Determine the [x, y] coordinate at the center of the cell enclosing the given text.  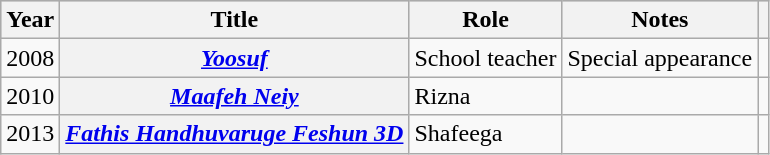
Yoosuf [234, 58]
2010 [30, 96]
Title [234, 20]
Notes [660, 20]
Role [486, 20]
2008 [30, 58]
Rizna [486, 96]
Fathis Handhuvaruge Feshun 3D [234, 134]
Special appearance [660, 58]
School teacher [486, 58]
Shafeega [486, 134]
Maafeh Neiy [234, 96]
2013 [30, 134]
Year [30, 20]
